Identify which cell holds the provided text, then report its (X, Y) central coordinate. 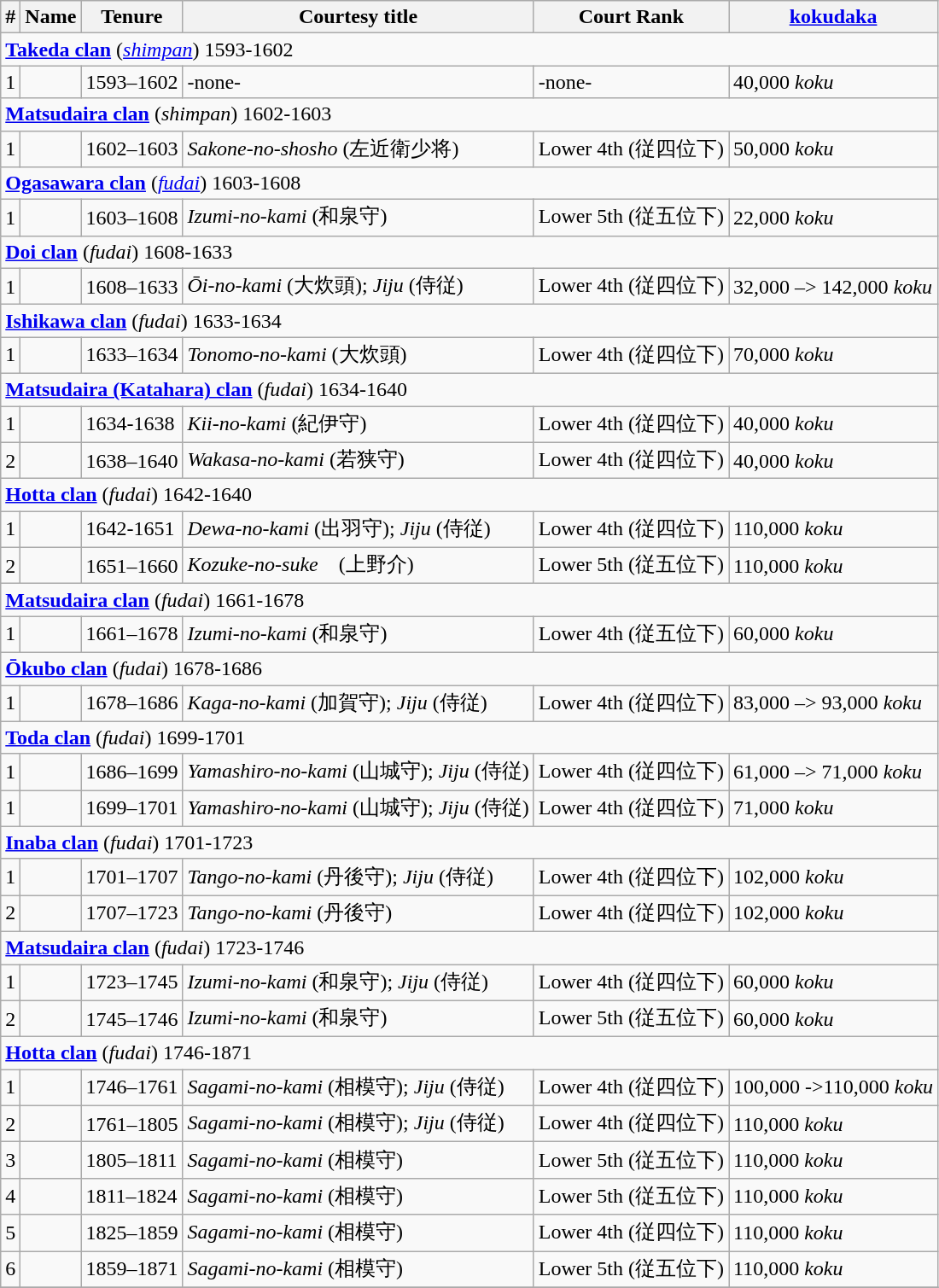
1678–1686 (131, 703)
1723–1745 (131, 983)
Hotta clan (fudai) 1642-1640 (469, 495)
1811–1824 (131, 1197)
1642-1651 (131, 529)
Tango-no-kami (丹後守) (359, 913)
kokudaka (833, 17)
Wakasa-no-kami (若狭守) (359, 461)
Inaba clan (fudai) 1701-1723 (469, 842)
Doi clan (fudai) 1608-1633 (469, 252)
71,000 koku (833, 809)
Toda clan (fudai) 1699-1701 (469, 737)
1761–1805 (131, 1123)
1638–1640 (131, 461)
Ogasawara clan (fudai) 1603-1608 (469, 184)
1634-1638 (131, 425)
83,000 –> 93,000 koku (833, 703)
Ōkubo clan (fudai) 1678-1686 (469, 668)
Takeda clan (shimpan) 1593-1602 (469, 50)
# (10, 17)
Ishikawa clan (fudai) 1633-1634 (469, 321)
Kaga-no-kami (加賀守); Jiju (侍従) (359, 703)
1745–1746 (131, 1019)
Matsudaira clan (fudai) 1661-1678 (469, 600)
1859–1871 (131, 1270)
Ōi-no-kami (大炊頭); Jiju (侍従) (359, 287)
4 (10, 1197)
Hotta clan (fudai) 1746-1871 (469, 1053)
Kii-no-kami (紀伊守) (359, 425)
50,000 koku (833, 149)
Name (51, 17)
6 (10, 1270)
1686–1699 (131, 772)
1661–1678 (131, 635)
1651–1660 (131, 565)
1805–1811 (131, 1161)
22,000 koku (833, 219)
5 (10, 1233)
Tenure (131, 17)
3 (10, 1161)
Courtesy title (359, 17)
1746–1761 (131, 1087)
Lower 4th (従五位下) (631, 635)
32,000 –> 142,000 koku (833, 287)
Tango-no-kami (丹後守); Jiju (侍従) (359, 877)
Izumi-no-kami (和泉守); Jiju (侍従) (359, 983)
Tonomo-no-kami (大炊頭) (359, 355)
Matsudaira (Katahara) clan (fudai) 1634-1640 (469, 389)
Dewa-no-kami (出羽守); Jiju (侍従) (359, 529)
1707–1723 (131, 913)
100,000 ->110,000 koku (833, 1087)
Sakone-no-shosho (左近衛少将) (359, 149)
1701–1707 (131, 877)
1633–1634 (131, 355)
70,000 koku (833, 355)
1593–1602 (131, 82)
1602–1603 (131, 149)
1608–1633 (131, 287)
Court Rank (631, 17)
Kozuke-no-suke (上野介) (359, 565)
Matsudaira clan (fudai) 1723-1746 (469, 947)
1699–1701 (131, 809)
Matsudaira clan (shimpan) 1602-1603 (469, 114)
61,000 –> 71,000 koku (833, 772)
1603–1608 (131, 219)
1825–1859 (131, 1233)
